Return (X, Y) of the center of cell containing provided text 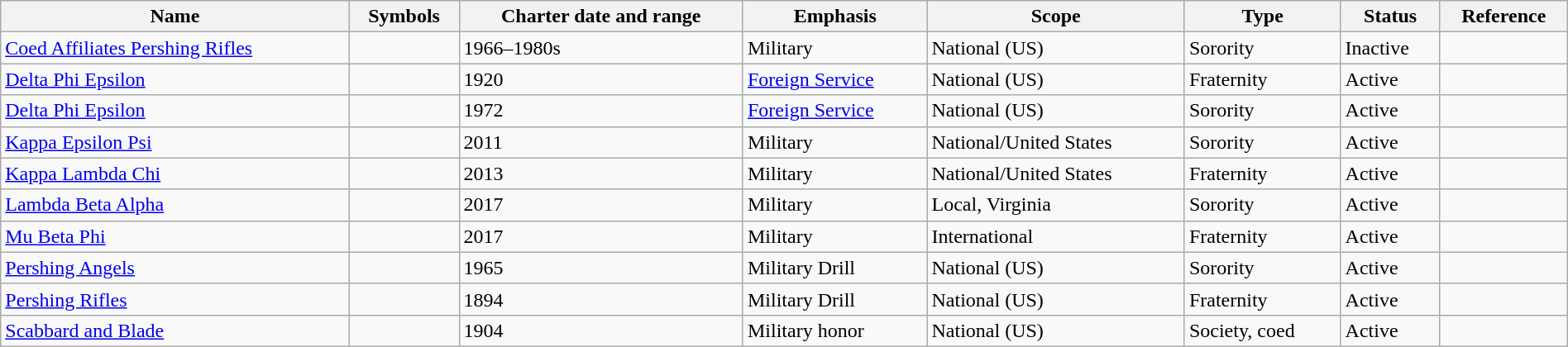
Symbols (404, 17)
Charter date and range (600, 17)
Type (1262, 17)
Society, coed (1262, 330)
1972 (600, 111)
Scabbard and Blade (175, 330)
2011 (600, 142)
Mu Beta Phi (175, 236)
Pershing Rifles (175, 299)
International (1055, 236)
Coed Affiliates Pershing Rifles (175, 48)
1894 (600, 299)
Emphasis (835, 17)
1904 (600, 330)
Kappa Epsilon Psi (175, 142)
Lambda Beta Alpha (175, 205)
Military honor (835, 330)
2013 (600, 173)
Pershing Angels (175, 268)
Scope (1055, 17)
Reference (1503, 17)
1965 (600, 268)
Kappa Lambda Chi (175, 173)
1966–1980s (600, 48)
Inactive (1390, 48)
Status (1390, 17)
Name (175, 17)
Local, Virginia (1055, 205)
1920 (600, 79)
